Find where the given text appears and provide that cell's center as [X, Y] coordinate. 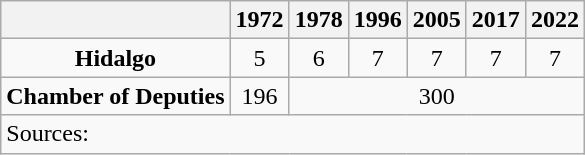
300 [436, 96]
1972 [260, 20]
Hidalgo [116, 58]
2022 [554, 20]
5 [260, 58]
2017 [496, 20]
196 [260, 96]
Chamber of Deputies [116, 96]
Sources: [293, 134]
6 [318, 58]
2005 [436, 20]
1978 [318, 20]
1996 [378, 20]
